Scan for the cell matching the given text and deliver its (x, y) coordinate at center. 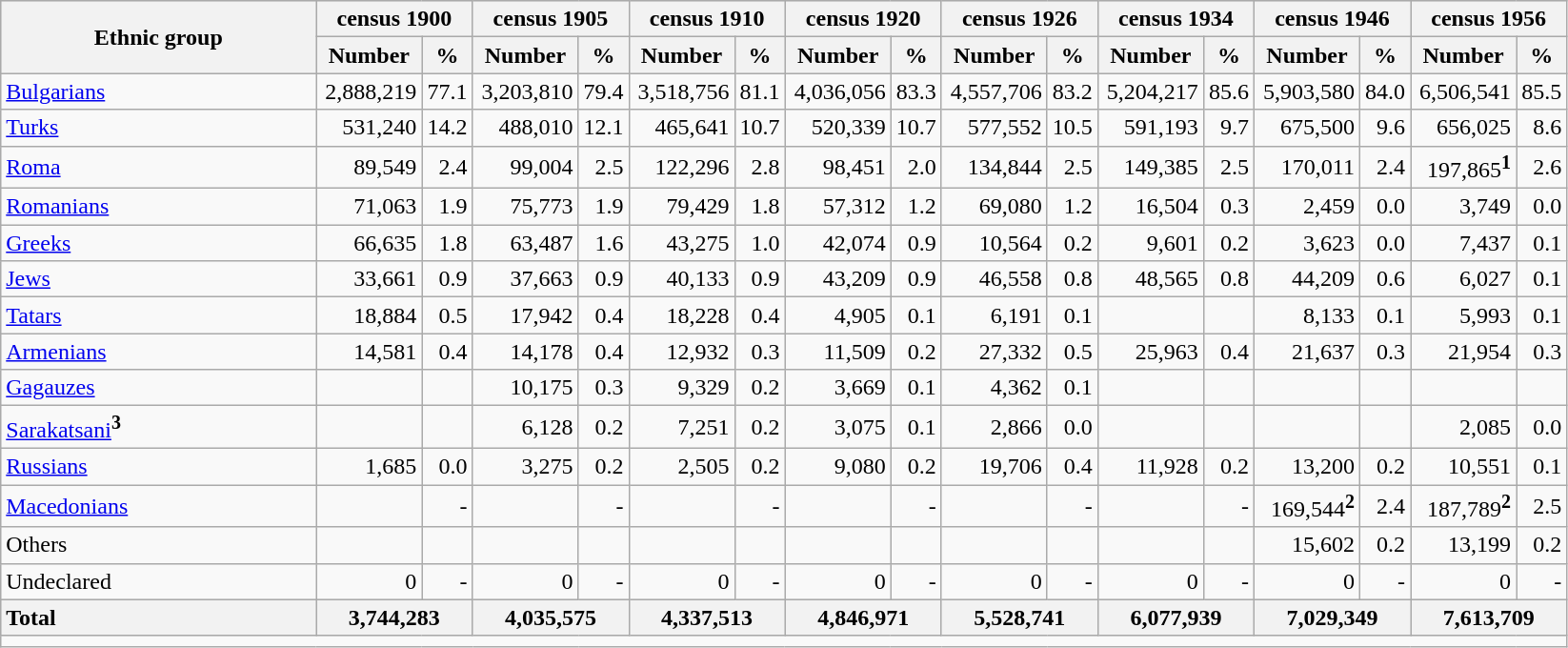
6,128 (526, 427)
7,029,349 (1332, 618)
census 1926 (1019, 19)
3,275 (526, 466)
37,663 (526, 279)
7,437 (1463, 243)
10.5 (1073, 128)
9,080 (838, 466)
6,191 (995, 315)
89,549 (370, 168)
656,025 (1463, 128)
Ethnic group (158, 37)
75,773 (526, 207)
149,385 (1151, 168)
169,5442 (1307, 507)
Armenians (158, 352)
12,932 (682, 352)
66,635 (370, 243)
40,133 (682, 279)
3,623 (1307, 243)
Undeclared (158, 581)
2,085 (1463, 427)
3,749 (1463, 207)
2.8 (760, 168)
Sarakatsani3 (158, 427)
Macedonians (158, 507)
6,027 (1463, 279)
14,178 (526, 352)
census 1920 (863, 19)
5,528,741 (1019, 618)
9,601 (1151, 243)
3,518,756 (682, 91)
9,329 (682, 388)
14,581 (370, 352)
4,557,706 (995, 91)
4,337,513 (707, 618)
591,193 (1151, 128)
2,505 (682, 466)
83.3 (916, 91)
27,332 (995, 352)
Gagauzes (158, 388)
21,637 (1307, 352)
Romanians (158, 207)
197,8651 (1463, 168)
2,866 (995, 427)
1.0 (760, 243)
4,035,575 (551, 618)
83.2 (1073, 91)
9.7 (1229, 128)
11,509 (838, 352)
15,602 (1307, 545)
5,903,580 (1307, 91)
63,487 (526, 243)
48,565 (1151, 279)
77.1 (448, 91)
Tatars (158, 315)
2,459 (1307, 207)
85.5 (1541, 91)
675,500 (1307, 128)
577,552 (995, 128)
79.4 (604, 91)
1,685 (370, 466)
25,963 (1151, 352)
Russians (158, 466)
1.6 (604, 243)
33,661 (370, 279)
71,063 (370, 207)
134,844 (995, 168)
81.1 (760, 91)
46,558 (995, 279)
43,275 (682, 243)
187,7892 (1463, 507)
84.0 (1385, 91)
5,204,217 (1151, 91)
Others (158, 545)
122,296 (682, 168)
13,199 (1463, 545)
44,209 (1307, 279)
3,075 (838, 427)
170,011 (1307, 168)
7,613,709 (1489, 618)
census 1905 (551, 19)
census 1956 (1489, 19)
3,203,810 (526, 91)
2,888,219 (370, 91)
57,312 (838, 207)
census 1900 (394, 19)
12.1 (604, 128)
520,339 (838, 128)
85.6 (1229, 91)
Bulgarians (158, 91)
18,884 (370, 315)
14.2 (448, 128)
Total (158, 618)
6,077,939 (1176, 618)
488,010 (526, 128)
98,451 (838, 168)
census 1934 (1176, 19)
11,928 (1151, 466)
Jews (158, 279)
13,200 (1307, 466)
465,641 (682, 128)
17,942 (526, 315)
10,564 (995, 243)
census 1910 (707, 19)
census 1946 (1332, 19)
19,706 (995, 466)
7,251 (682, 427)
4,846,971 (863, 618)
42,074 (838, 243)
69,080 (995, 207)
9.6 (1385, 128)
21,954 (1463, 352)
Greeks (158, 243)
6,506,541 (1463, 91)
4,362 (995, 388)
79,429 (682, 207)
4,905 (838, 315)
3,669 (838, 388)
8,133 (1307, 315)
Roma (158, 168)
18,228 (682, 315)
Turks (158, 128)
4,036,056 (838, 91)
10,175 (526, 388)
16,504 (1151, 207)
99,004 (526, 168)
2.6 (1541, 168)
531,240 (370, 128)
43,209 (838, 279)
0.6 (1385, 279)
10,551 (1463, 466)
8.6 (1541, 128)
3,744,283 (394, 618)
2.0 (916, 168)
5,993 (1463, 315)
